Identify which cell holds the provided text, then report its [x, y] central coordinate. 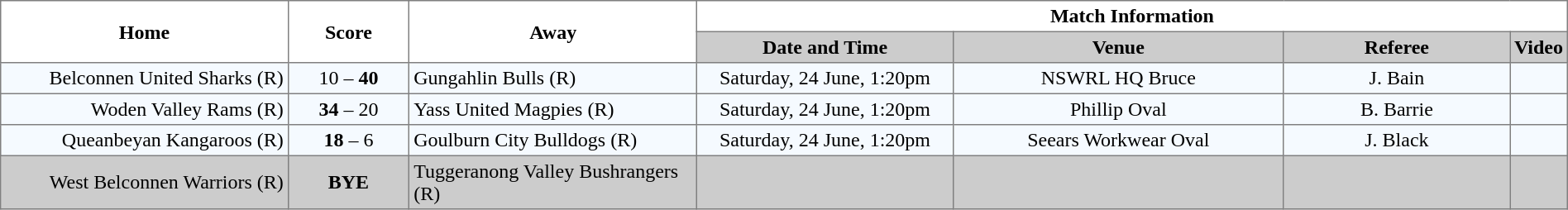
NSWRL HQ Bruce [1118, 79]
West Belconnen Warriors (R) [144, 182]
Yass United Magpies (R) [553, 109]
J. Black [1396, 141]
Queanbeyan Kangaroos (R) [144, 141]
Tuggeranong Valley Bushrangers (R) [553, 182]
Seears Workwear Oval [1118, 141]
Date and Time [825, 47]
Referee [1396, 47]
Away [553, 31]
J. Bain [1396, 79]
Belconnen United Sharks (R) [144, 79]
10 – 40 [349, 79]
Gungahlin Bulls (R) [553, 79]
Venue [1118, 47]
Woden Valley Rams (R) [144, 109]
B. Barrie [1396, 109]
Goulburn City Bulldogs (R) [553, 141]
Score [349, 31]
34 – 20 [349, 109]
Match Information [1133, 17]
Home [144, 31]
18 – 6 [349, 141]
Video [1539, 47]
Phillip Oval [1118, 109]
BYE [349, 182]
